Locate the cell with the specified text and output its [X, Y] center coordinate. 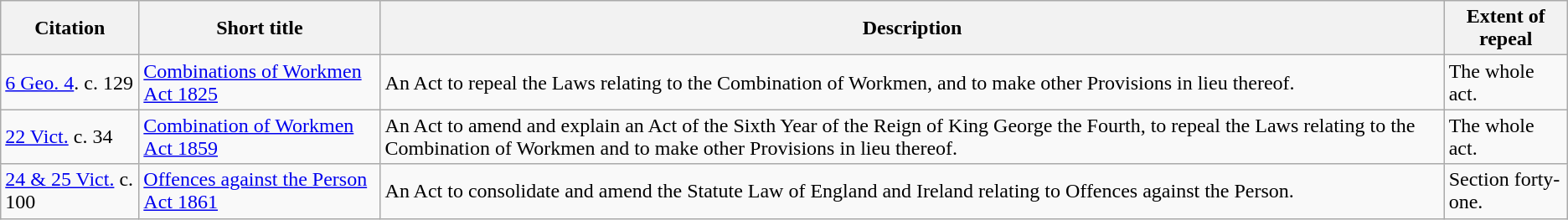
Short title [260, 28]
22 Vict. c. 34 [70, 137]
Combination of Workmen Act 1859 [260, 137]
Combinations of Workmen Act 1825 [260, 82]
Section forty-one. [1506, 191]
An Act to repeal the Laws relating to the Combination of Workmen, and to make other Provisions in lieu thereof. [912, 82]
Description [912, 28]
24 & 25 Vict. c. 100 [70, 191]
Offences against the Person Act 1861 [260, 191]
Extent of repeal [1506, 28]
An Act to consolidate and amend the Statute Law of England and Ireland relating to Offences against the Person. [912, 191]
Citation [70, 28]
6 Geo. 4. c. 129 [70, 82]
